Provide the (x, y) coordinate of the cell's center where the given text is located.  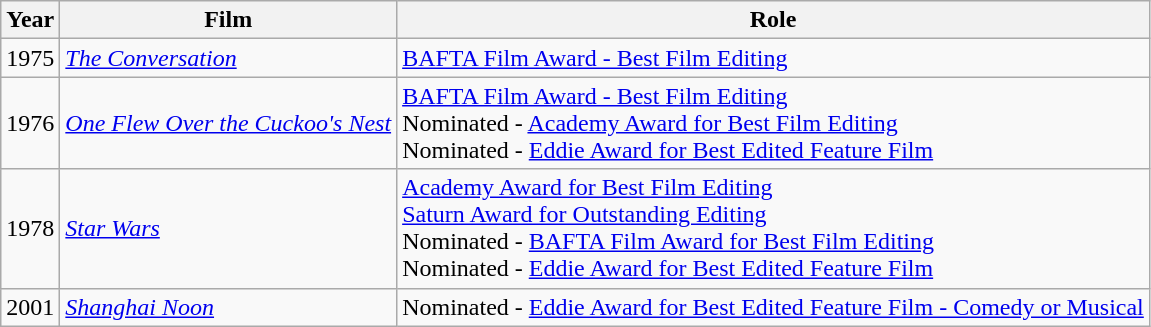
BAFTA Film Award - Best Film EditingNominated - Academy Award for Best Film EditingNominated - Eddie Award for Best Edited Feature Film (774, 123)
1976 (30, 123)
Shanghai Noon (228, 307)
1978 (30, 228)
BAFTA Film Award - Best Film Editing (774, 58)
Star Wars (228, 228)
Nominated - Eddie Award for Best Edited Feature Film - Comedy or Musical (774, 307)
1975 (30, 58)
2001 (30, 307)
Film (228, 20)
The Conversation (228, 58)
Role (774, 20)
Year (30, 20)
One Flew Over the Cuckoo's Nest (228, 123)
